Scan for the cell matching the given text and deliver its [x, y] coordinate at center. 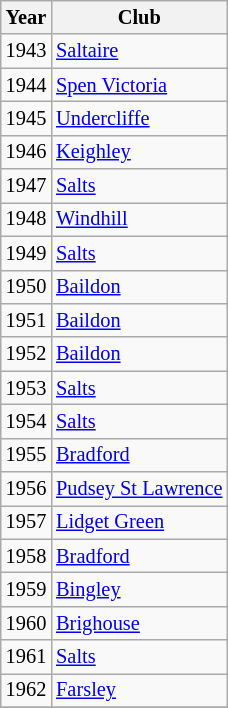
Bingley [139, 589]
1956 [26, 489]
Keighley [139, 152]
1943 [26, 51]
1955 [26, 455]
1950 [26, 287]
1962 [26, 690]
1947 [26, 186]
Lidget Green [139, 522]
1954 [26, 421]
Year [26, 17]
1944 [26, 85]
1961 [26, 657]
Spen Victoria [139, 85]
1960 [26, 623]
1951 [26, 320]
Saltaire [139, 51]
Farsley [139, 690]
Brighouse [139, 623]
1952 [26, 354]
1948 [26, 219]
Pudsey St Lawrence [139, 489]
Club [139, 17]
Windhill [139, 219]
1953 [26, 388]
1946 [26, 152]
1945 [26, 118]
1949 [26, 253]
1957 [26, 522]
1959 [26, 589]
1958 [26, 556]
Undercliffe [139, 118]
